Detect which cell encompasses the target text, then output its [X, Y] center coordinate. 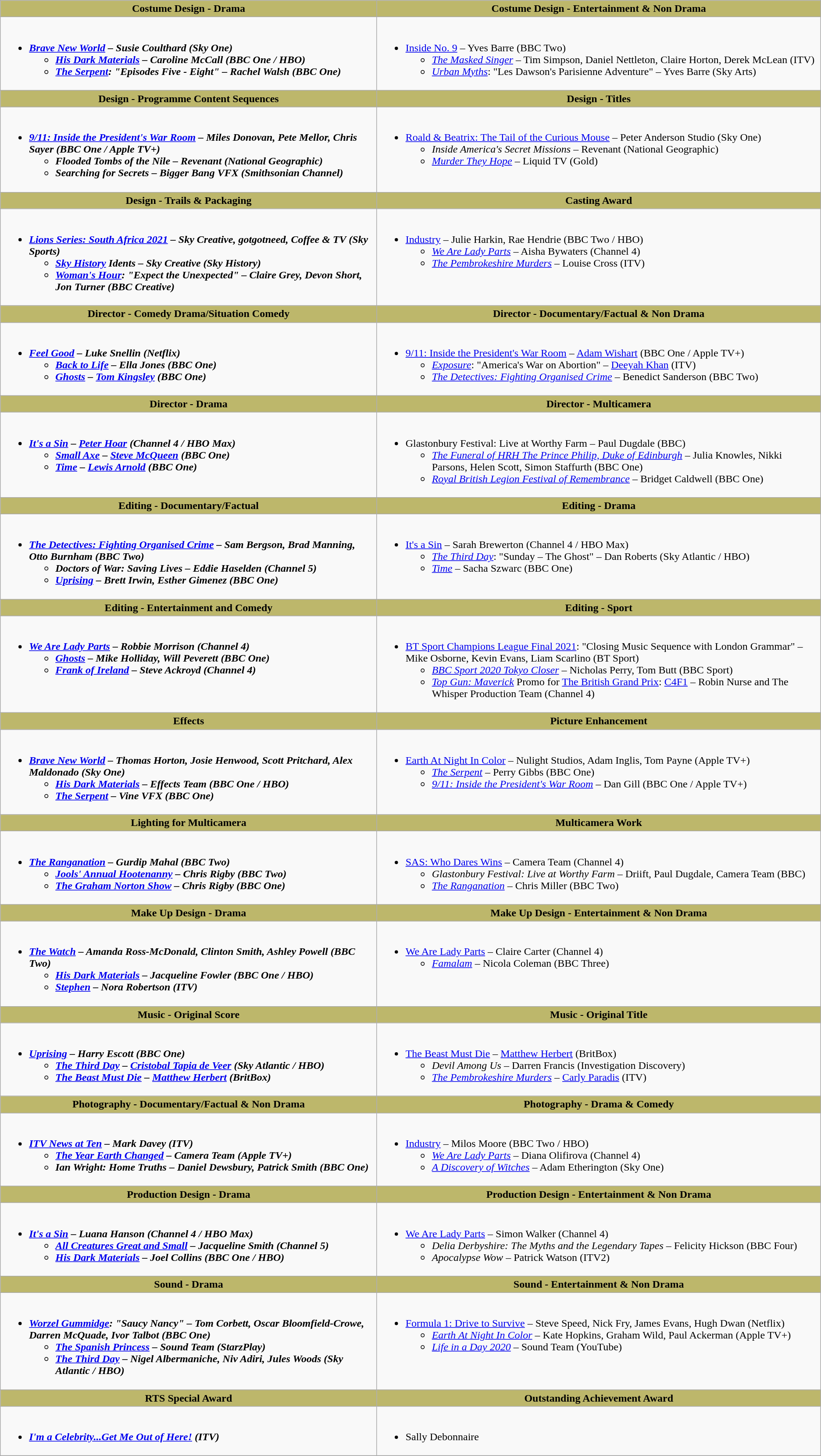
RTS Special Award [189, 1398]
Industry – Milos Moore (BBC Two / HBO)We Are Lady Parts – Diana Olifirova (Channel 4)A Discovery of Witches – Adam Etherington (Sky One) [599, 1150]
Sally Debonnaire [599, 1431]
Make Up Design - Drama [189, 913]
Picture Enhancement [599, 721]
Editing - Entertainment and Comedy [189, 607]
Sound - Entertainment & Non Drama [599, 1284]
Editing - Drama [599, 506]
Photography - Documentary/Factual & Non Drama [189, 1104]
Director - Multicamera [599, 404]
Costume Design - Drama [189, 9]
ITV News at Ten – Mark Davey (ITV)The Year Earth Changed – Camera Team (Apple TV+)Ian Wright: Home Truths – Daniel Dewsbury, Patrick Smith (BBC One) [189, 1150]
Casting Award [599, 200]
Sound - Drama [189, 1284]
I'm a Celebrity...Get Me Out of Here! (ITV) [189, 1431]
Photography - Drama & Comedy [599, 1104]
Multicamera Work [599, 823]
We Are Lady Parts – Robbie Morrison (Channel 4)Ghosts – Mike Holliday, Will Peverett (BBC One)Frank of Ireland – Steve Ackroyd (Channel 4) [189, 665]
Design - Titles [599, 99]
Lighting for Multicamera [189, 823]
Editing - Documentary/Factual [189, 506]
Director - Comedy Drama/Situation Comedy [189, 314]
Feel Good – Luke Snellin (Netflix)Back to Life – Ella Jones (BBC One)Ghosts – Tom Kingsley (BBC One) [189, 359]
Design - Trails & Packaging [189, 200]
The Ranganation – Gurdip Mahal (BBC Two)Jools' Annual Hootenanny – Chris Rigby (BBC Two)The Graham Norton Show – Chris Rigby (BBC One) [189, 868]
Music - Original Title [599, 1015]
Production Design - Entertainment & Non Drama [599, 1194]
Make Up Design - Entertainment & Non Drama [599, 913]
Outstanding Achievement Award [599, 1398]
Music - Original Score [189, 1015]
Production Design - Drama [189, 1194]
Editing - Sport [599, 607]
Uprising – Harry Escott (BBC One)The Third Day – Cristobal Tapia de Veer (Sky Atlantic / HBO)The Beast Must Die – Matthew Herbert (BritBox) [189, 1059]
It's a Sin – Peter Hoar (Channel 4 / HBO Max)Small Axe – Steve McQueen (BBC One)Time – Lewis Arnold (BBC One) [189, 455]
We Are Lady Parts – Claire Carter (Channel 4)Famalam – Nicola Coleman (BBC Three) [599, 964]
Design - Programme Content Sequences [189, 99]
Effects [189, 721]
Director - Documentary/Factual & Non Drama [599, 314]
Director - Drama [189, 404]
Costume Design - Entertainment & Non Drama [599, 9]
Industry – Julie Harkin, Rae Hendrie (BBC Two / HBO)We Are Lady Parts – Aisha Bywaters (Channel 4)The Pembrokeshire Murders – Louise Cross (ITV) [599, 257]
It's a Sin – Sarah Brewerton (Channel 4 / HBO Max)The Third Day: "Sunday – The Ghost" – Dan Roberts (Sky Atlantic / HBO)Time – Sacha Szwarc (BBC One) [599, 556]
